Detect which cell encompasses the target text, then output its [X, Y] center coordinate. 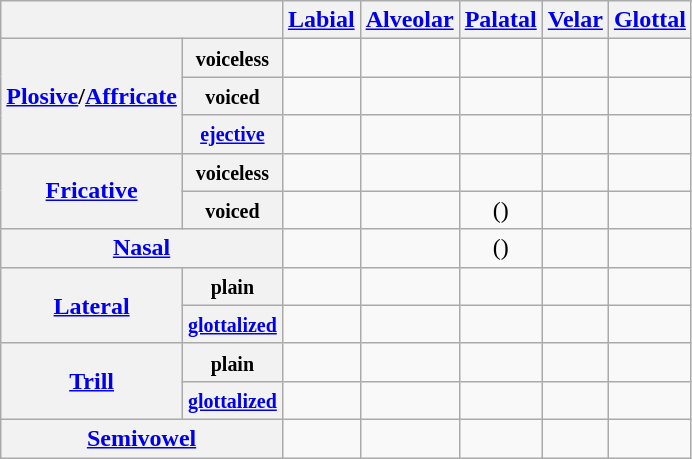
Glottal [650, 20]
Nasal [142, 248]
Trill [92, 381]
Labial [321, 20]
Palatal [500, 20]
Semivowel [142, 438]
Plosive/Affricate [92, 96]
Lateral [92, 305]
ejective [232, 134]
Fricative [92, 191]
Velar [575, 20]
Alveolar [410, 20]
